Scan for the cell matching the given text and deliver its (X, Y) coordinate at center. 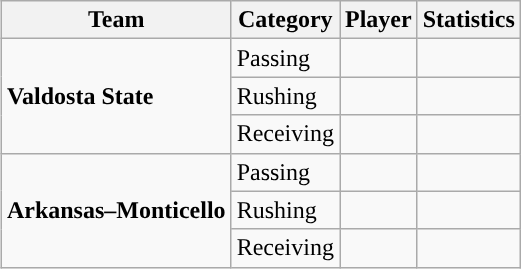
Team (116, 20)
Valdosta State (116, 96)
Statistics (468, 20)
Player (379, 20)
Category (285, 20)
Arkansas–Monticello (116, 210)
